Extract the [X, Y] coordinate from the center of the cell holding the provided text.  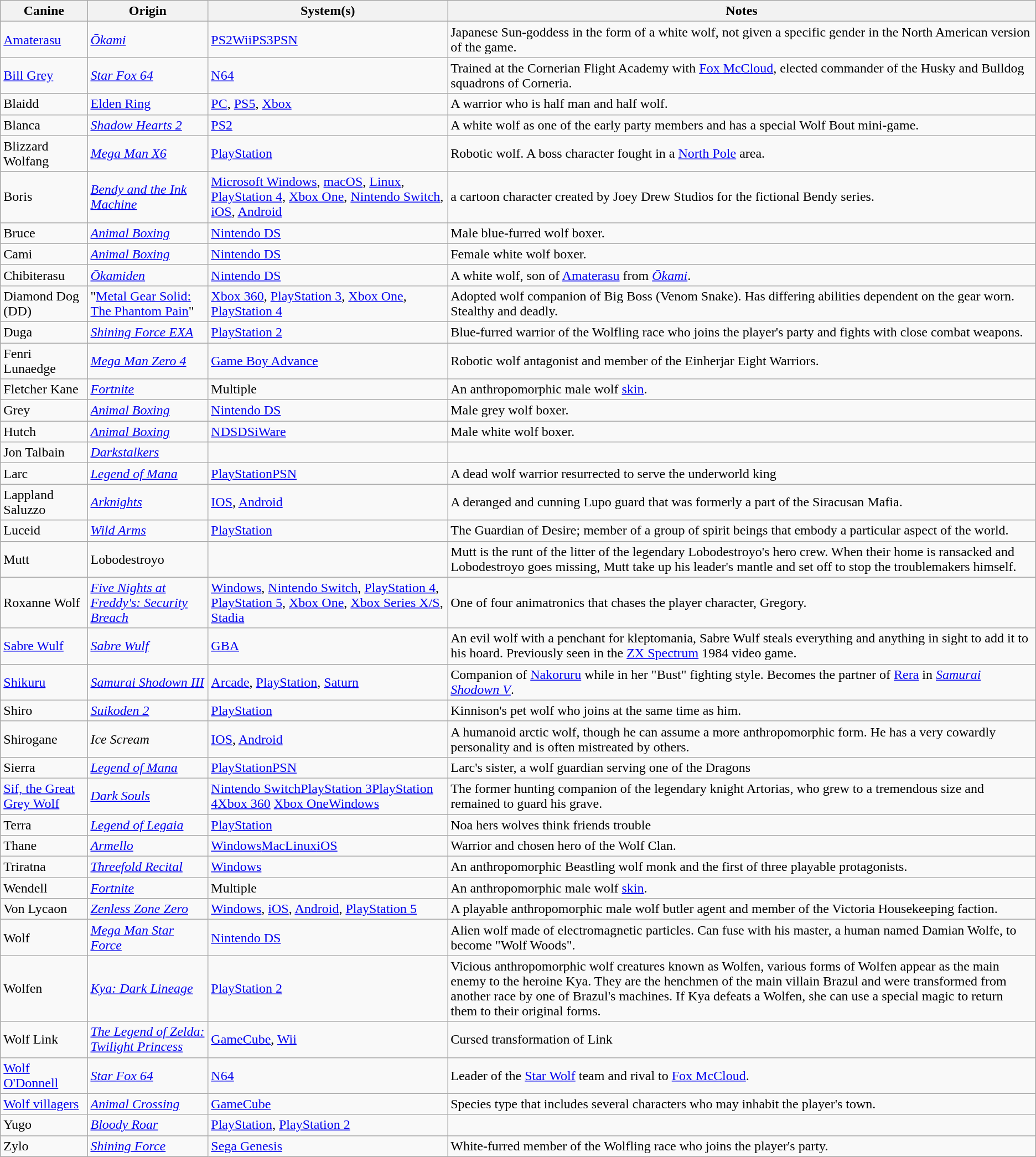
A deranged and cunning Lupo guard that was formerly a part of the Siracusan Mafia. [742, 502]
Suikoden 2 [148, 710]
Kinnison's pet wolf who joins at the same time as him. [742, 710]
Larc [44, 474]
Armello [148, 846]
Yugo [44, 1125]
"Metal Gear Solid: The Phantom Pain" [148, 303]
A warrior who is half man and half wolf. [742, 104]
Companion of Nakoruru while in her "Bust" fighting style. Becomes the partner of Rera in Samurai Shodown V. [742, 682]
Ice Scream [148, 739]
Arknights [148, 502]
Adopted wolf companion of Big Boss (Venom Snake). Has differing abilities dependent on the gear worn. Stealthy and deadly. [742, 303]
Bill Grey [44, 75]
Game Boy Advance [328, 361]
Blue-furred warrior of the Wolfling race who joins the player's party and fights with close combat weapons. [742, 332]
Shirogane [44, 739]
Nintendo SwitchPlayStation 3PlayStation 4Xbox 360 Xbox OneWindows [328, 796]
Male blue-furred wolf boxer. [742, 233]
GBA [328, 646]
Noa hers wolves think friends trouble [742, 825]
Cursed transformation of Link [742, 1039]
Legend of Legaia [148, 825]
Elden Ring [148, 104]
Roxanne Wolf [44, 603]
Bloody Roar [148, 1125]
Cami [44, 254]
Grey [44, 411]
Arcade, PlayStation, Saturn [328, 682]
A white wolf as one of the early party members and has a special Wolf Bout mini-game. [742, 125]
Bendy and the Ink Machine [148, 197]
Threefold Recital [148, 867]
Dark Souls [148, 796]
Leader of the Star Wolf team and rival to Fox McCloud. [742, 1076]
Shikuru [44, 682]
Blanca [44, 125]
Larc's sister, a wolf guardian serving one of the Dragons [742, 767]
PC, PS5, Xbox [328, 104]
Chibiterasu [44, 275]
Male grey wolf boxer. [742, 411]
Robotic wolf antagonist and member of the Einherjar Eight Warriors. [742, 361]
Wolf [44, 937]
Windows, Nintendo Switch, PlayStation 4, PlayStation 5, Xbox One, Xbox Series X/S, Stadia [328, 603]
Five Nights at Freddy's: Security Breach [148, 603]
Animal Crossing [148, 1104]
The Guardian of Desire; member of a group of spirit beings that embody a particular aspect of the world. [742, 531]
Mega Man Zero 4 [148, 361]
GameCube [328, 1104]
Ōkamiden [148, 275]
A playable anthropomorphic male wolf butler agent and member of the Victoria Housekeeping faction. [742, 909]
Xbox 360, PlayStation 3, Xbox One, PlayStation 4 [328, 303]
Trained at the Cornerian Flight Academy with Fox McCloud, elected commander of the Husky and Bulldog squadrons of Corneria. [742, 75]
White-furred member of the Wolfling race who joins the player's party. [742, 1146]
Boris [44, 197]
Origin [148, 11]
Mega Man Star Force [148, 937]
PlayStation, PlayStation 2 [328, 1125]
Lappland Saluzzo [44, 502]
Zenless Zone Zero [148, 909]
Mutt [44, 559]
An anthropomorphic Beastling wolf monk and the first of three playable protagonists. [742, 867]
Wolf O'Donnell [44, 1076]
Warrior and chosen hero of the Wolf Clan. [742, 846]
Robotic wolf. A boss character fought in a North Pole area. [742, 154]
Diamond Dog (DD) [44, 303]
Microsoft Windows, macOS, Linux, PlayStation 4, Xbox One, Nintendo Switch, iOS, Android [328, 197]
Sierra [44, 767]
Mega Man X6 [148, 154]
Wild Arms [148, 531]
GameCube, Wii [328, 1039]
Shining Force [148, 1146]
Bruce [44, 233]
Zylo [44, 1146]
Jon Talbain [44, 453]
Japanese Sun-goddess in the form of a white wolf, not given a specific gender in the North American version of the game. [742, 40]
Species type that includes several characters who may inhabit the player's town. [742, 1104]
Shiro [44, 710]
System(s) [328, 11]
Fletcher Kane [44, 390]
NDSDSiWare [328, 432]
Shadow Hearts 2 [148, 125]
Fenri Lunaedge [44, 361]
WindowsMacLinuxiOS [328, 846]
Thane [44, 846]
Amaterasu [44, 40]
Wendell [44, 888]
Hutch [44, 432]
Alien wolf made of electromagnetic particles. Can fuse with his master, a human named Damian Wolfe, to become "Wolf Woods". [742, 937]
Blizzard Wolfang [44, 154]
Shining Force EXA [148, 332]
Samurai Shodown III [148, 682]
Triratna [44, 867]
The Legend of Zelda: Twilight Princess [148, 1039]
Lobodestroyo [148, 559]
Female white wolf boxer. [742, 254]
A dead wolf warrior resurrected to serve the underworld king [742, 474]
Windows, iOS, Android, PlayStation 5 [328, 909]
The former hunting companion of the legendary knight Artorias, who grew to a tremendous size and remained to guard his grave. [742, 796]
Von Lycaon [44, 909]
Wolfen [44, 988]
Duga [44, 332]
Terra [44, 825]
PS2 [328, 125]
Darkstalkers [148, 453]
One of four animatronics that chases the player character, Gregory. [742, 603]
Blaidd [44, 104]
Sif, the Great Grey Wolf [44, 796]
Luceid [44, 531]
Ōkami [148, 40]
Male white wolf boxer. [742, 432]
A humanoid arctic wolf, though he can assume a more anthropomorphic form. He has a very cowardly personality and is often mistreated by others. [742, 739]
PS2WiiPS3PSN [328, 40]
a cartoon character created by Joey Drew Studios for the fictional Bendy series. [742, 197]
Windows [328, 867]
Wolf villagers [44, 1104]
Canine [44, 11]
Sega Genesis [328, 1146]
Wolf Link [44, 1039]
Kya: Dark Lineage [148, 988]
A white wolf, son of Amaterasu from Ōkami. [742, 275]
Notes [742, 11]
